Search for the cell housing the specified text and yield its (X, Y) center coordinate. 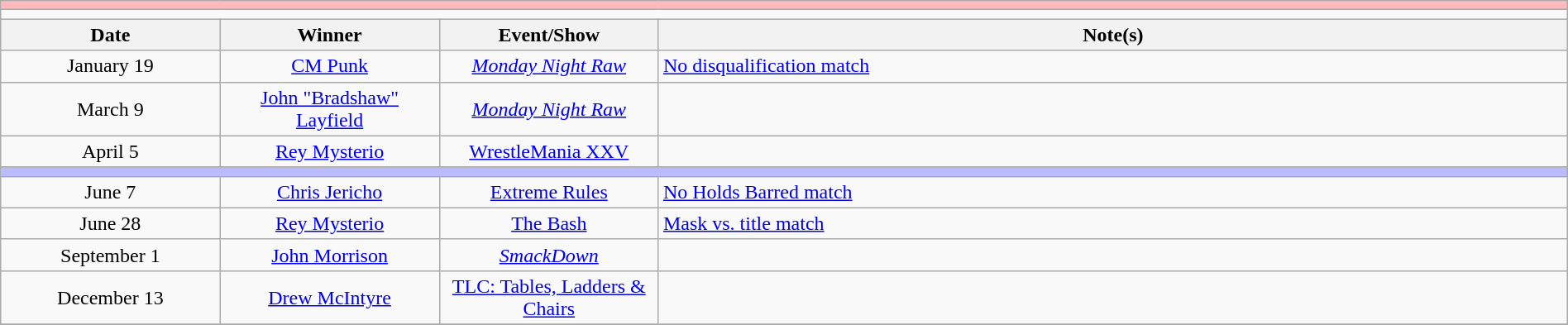
Event/Show (549, 35)
WrestleMania XXV (549, 151)
Mask vs. title match (1113, 223)
No disqualification match (1113, 66)
Winner (329, 35)
June 28 (111, 223)
John "Bradshaw" Layfield (329, 109)
Date (111, 35)
Extreme Rules (549, 192)
December 13 (111, 298)
Note(s) (1113, 35)
Drew McIntyre (329, 298)
January 19 (111, 66)
No Holds Barred match (1113, 192)
March 9 (111, 109)
The Bash (549, 223)
Chris Jericho (329, 192)
CM Punk (329, 66)
April 5 (111, 151)
September 1 (111, 255)
June 7 (111, 192)
TLC: Tables, Ladders & Chairs (549, 298)
John Morrison (329, 255)
SmackDown (549, 255)
